Find where the given text appears and provide that cell's center as [X, Y] coordinate. 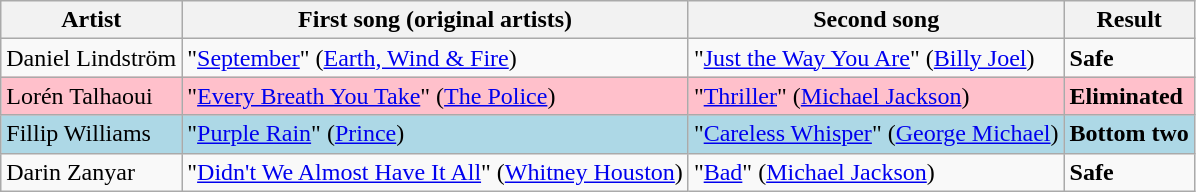
Darin Zanyar [92, 172]
Eliminated [1129, 96]
Artist [92, 20]
"Bad" (Michael Jackson) [876, 172]
"Every Breath You Take" (The Police) [436, 96]
Daniel Lindström [92, 58]
"Didn't We Almost Have It All" (Whitney Houston) [436, 172]
Lorén Talhaoui [92, 96]
"Careless Whisper" (George Michael) [876, 134]
"September" (Earth, Wind & Fire) [436, 58]
"Just the Way You Are" (Billy Joel) [876, 58]
Second song [876, 20]
Fillip Williams [92, 134]
First song (original artists) [436, 20]
Result [1129, 20]
"Purple Rain" (Prince) [436, 134]
"Thriller" (Michael Jackson) [876, 96]
Bottom two [1129, 134]
